For the text-containing cell, return its midpoint in (X, Y) coordinate format. 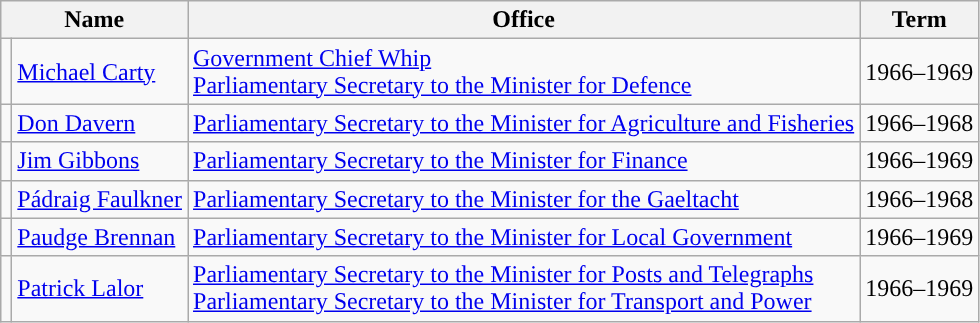
Don Davern (100, 123)
Michael Carty (100, 72)
Government Chief WhipParliamentary Secretary to the Minister for Defence (524, 72)
Parliamentary Secretary to the Minister for Local Government (524, 237)
Name (94, 20)
Parliamentary Secretary to the Minister for Posts and TelegraphsParliamentary Secretary to the Minister for Transport and Power (524, 288)
Parliamentary Secretary to the Minister for Agriculture and Fisheries (524, 123)
Parliamentary Secretary to the Minister for the Gaeltacht (524, 199)
Pádraig Faulkner (100, 199)
Office (524, 20)
Patrick Lalor (100, 288)
Parliamentary Secretary to the Minister for Finance (524, 161)
Term (920, 20)
Paudge Brennan (100, 237)
Jim Gibbons (100, 161)
